Return [X, Y] of the center of cell containing provided text 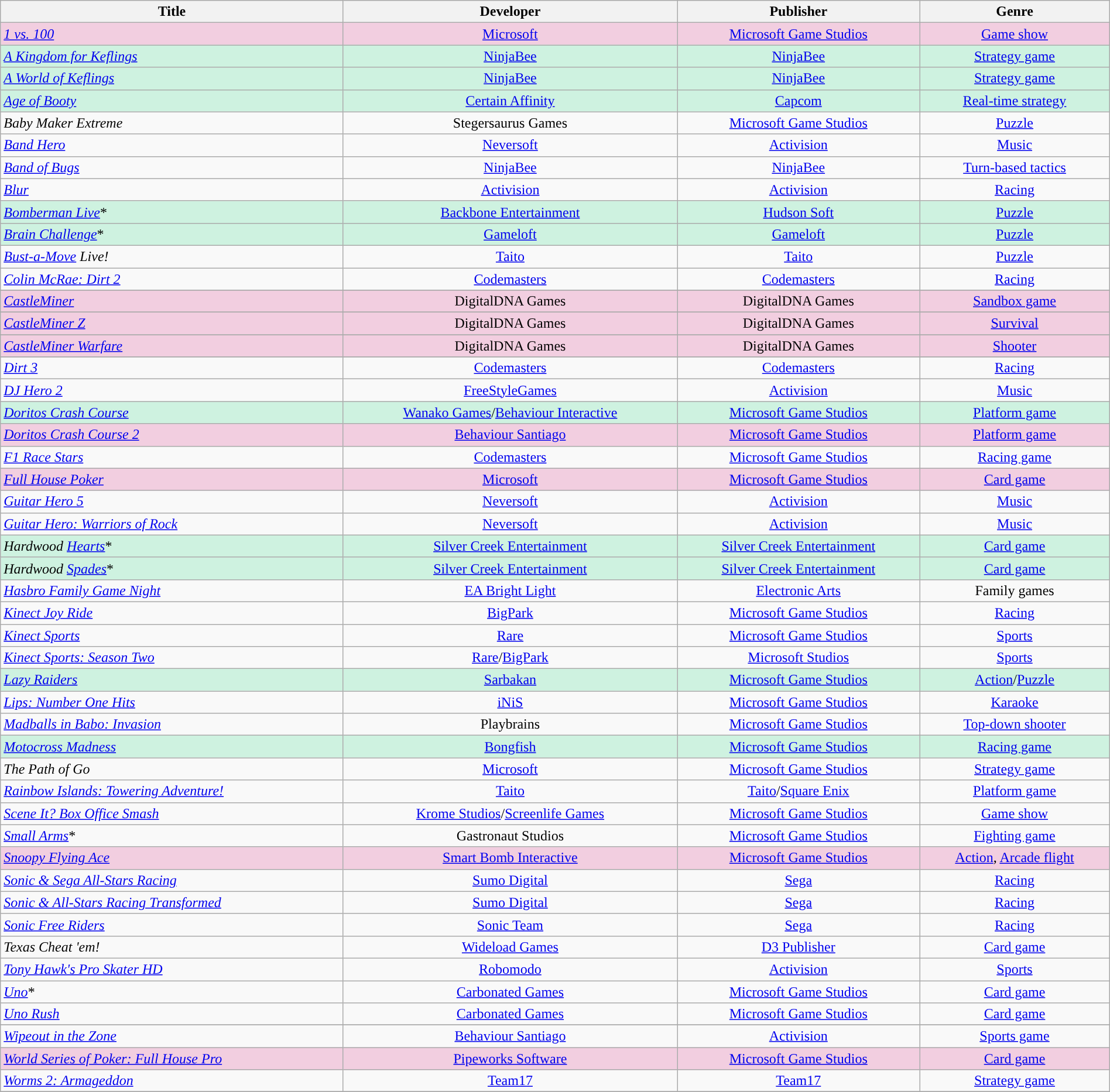
Lips: Number One Hits [172, 702]
Publisher [799, 12]
Certain Affinity [511, 101]
F1 Race Stars [172, 457]
CastleMiner Warfare [172, 346]
Title [172, 12]
Texas Cheat 'em! [172, 947]
Small Arms* [172, 836]
Rainbow Islands: Towering Adventure! [172, 791]
Action, Arcade flight [1015, 858]
Blur [172, 190]
Doritos Crash Course [172, 413]
Scene It? Box Office Smash [172, 813]
Hardwood Hearts* [172, 546]
Action/Puzzle [1015, 680]
Family games [1015, 590]
Uno Rush [172, 1014]
Sports game [1015, 1036]
Fighting game [1015, 836]
Wideload Games [511, 947]
BigPark [511, 613]
Kinect Joy Ride [172, 613]
Band Hero [172, 145]
Shooter [1015, 346]
Uno* [172, 992]
Band of Bugs [172, 167]
Bongfish [511, 747]
Doritos Crash Course 2 [172, 435]
Developer [511, 12]
Kinect Sports [172, 635]
Top-down shooter [1015, 724]
iNiS [511, 702]
A Kingdom for Keflings [172, 56]
Kinect Sports: Season Two [172, 658]
CastleMiner [172, 301]
Worms 2: Armageddon [172, 1081]
Guitar Hero 5 [172, 502]
Bomberman Live* [172, 212]
Rare/BigPark [511, 658]
Hasbro Family Game Night [172, 590]
EA Bright Light [511, 590]
Madballs in Babo: Invasion [172, 724]
1 vs. 100 [172, 34]
Taito/Square Enix [799, 791]
A World of Keflings [172, 78]
Playbrains [511, 724]
Capcom [799, 101]
Sonic Team [511, 925]
The Path of Go [172, 769]
Stegersaurus Games [511, 123]
Sonic & Sega All-Stars Racing [172, 880]
Karaoke [1015, 702]
Sandbox game [1015, 301]
Microsoft Studios [799, 658]
Baby Maker Extreme [172, 123]
Turn-based tactics [1015, 167]
Backbone Entertainment [511, 212]
World Series of Poker: Full House Pro [172, 1059]
CastleMiner Z [172, 324]
Krome Studios/Screenlife Games [511, 813]
Motocross Madness [172, 747]
Full House Poker [172, 479]
Dirt 3 [172, 368]
Snoopy Flying Ace [172, 858]
Wipeout in the Zone [172, 1036]
Hardwood Spades* [172, 568]
Sonic Free Riders [172, 925]
Sarbakan [511, 680]
Sonic & All-Stars Racing Transformed [172, 902]
Smart Bomb Interactive [511, 858]
Bust-a-Move Live! [172, 256]
Real-time strategy [1015, 101]
Rare [511, 635]
D3 Publisher [799, 947]
Guitar Hero: Warriors of Rock [172, 524]
Genre [1015, 12]
Age of Booty [172, 101]
Hudson Soft [799, 212]
Colin McRae: Dirt 2 [172, 279]
Lazy Raiders [172, 680]
Electronic Arts [799, 590]
Tony Hawk's Pro Skater HD [172, 969]
Gastronaut Studios [511, 836]
DJ Hero 2 [172, 390]
Brain Challenge* [172, 234]
FreeStyleGames [511, 390]
Survival [1015, 324]
Wanako Games/Behaviour Interactive [511, 413]
Robomodo [511, 969]
Pipeworks Software [511, 1059]
